Provide the [x, y] coordinate of the cell's center where the given text is located.  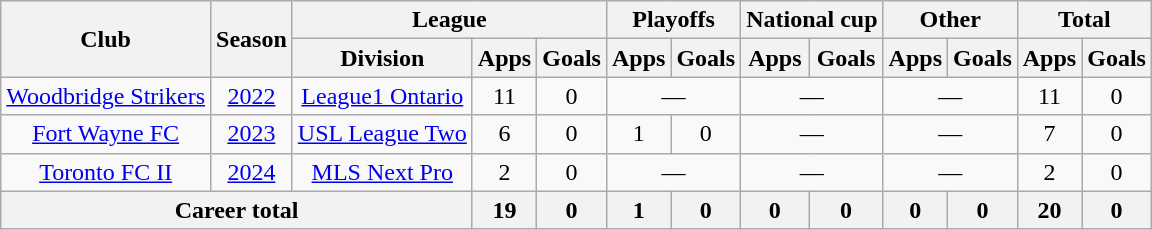
Playoffs [673, 20]
Toronto FC II [106, 172]
2022 [252, 96]
Career total [237, 210]
National cup [812, 20]
6 [504, 134]
League1 Ontario [382, 96]
19 [504, 210]
Woodbridge Strikers [106, 96]
League [449, 20]
Division [382, 58]
20 [1049, 210]
USL League Two [382, 134]
2023 [252, 134]
Season [252, 39]
MLS Next Pro [382, 172]
7 [1049, 134]
Fort Wayne FC [106, 134]
2024 [252, 172]
Club [106, 39]
Other [950, 20]
Total [1084, 20]
